Provide the (X, Y) coordinate of the cell's center where the given text is located.  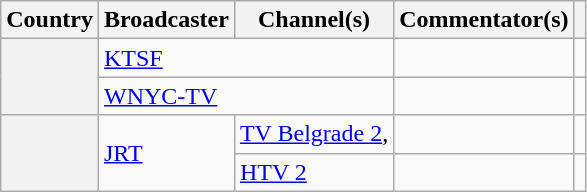
HTV 2 (314, 172)
JRT (166, 153)
Broadcaster (166, 20)
KTSF (246, 58)
Channel(s) (314, 20)
WNYC-TV (246, 96)
Country (50, 20)
TV Belgrade 2, (314, 134)
Commentator(s) (484, 20)
